Return the [x, y] coordinate for the center point of the cell that contains the specified text.  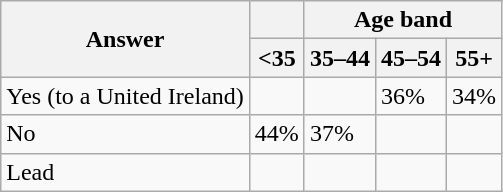
No [126, 134]
34% [474, 96]
35–44 [340, 58]
<35 [276, 58]
45–54 [410, 58]
Lead [126, 172]
36% [410, 96]
55+ [474, 58]
44% [276, 134]
Answer [126, 39]
Yes (to a United Ireland) [126, 96]
Age band [402, 20]
37% [340, 134]
